Pinpoint the cell where the given text exists, returning its (X, Y) midpoint coordinate. 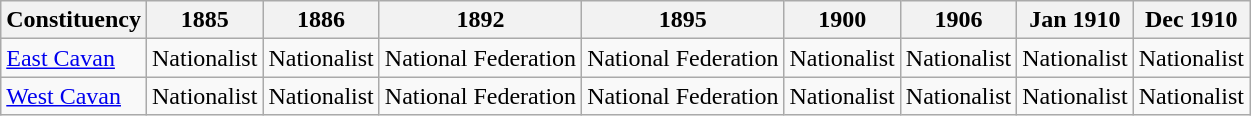
1900 (842, 20)
1895 (683, 20)
1886 (321, 20)
Dec 1910 (1191, 20)
East Cavan (74, 58)
Jan 1910 (1075, 20)
West Cavan (74, 96)
1885 (204, 20)
1892 (480, 20)
Constituency (74, 20)
1906 (958, 20)
